Return the [x, y] coordinate for the center point of the cell that contains the specified text.  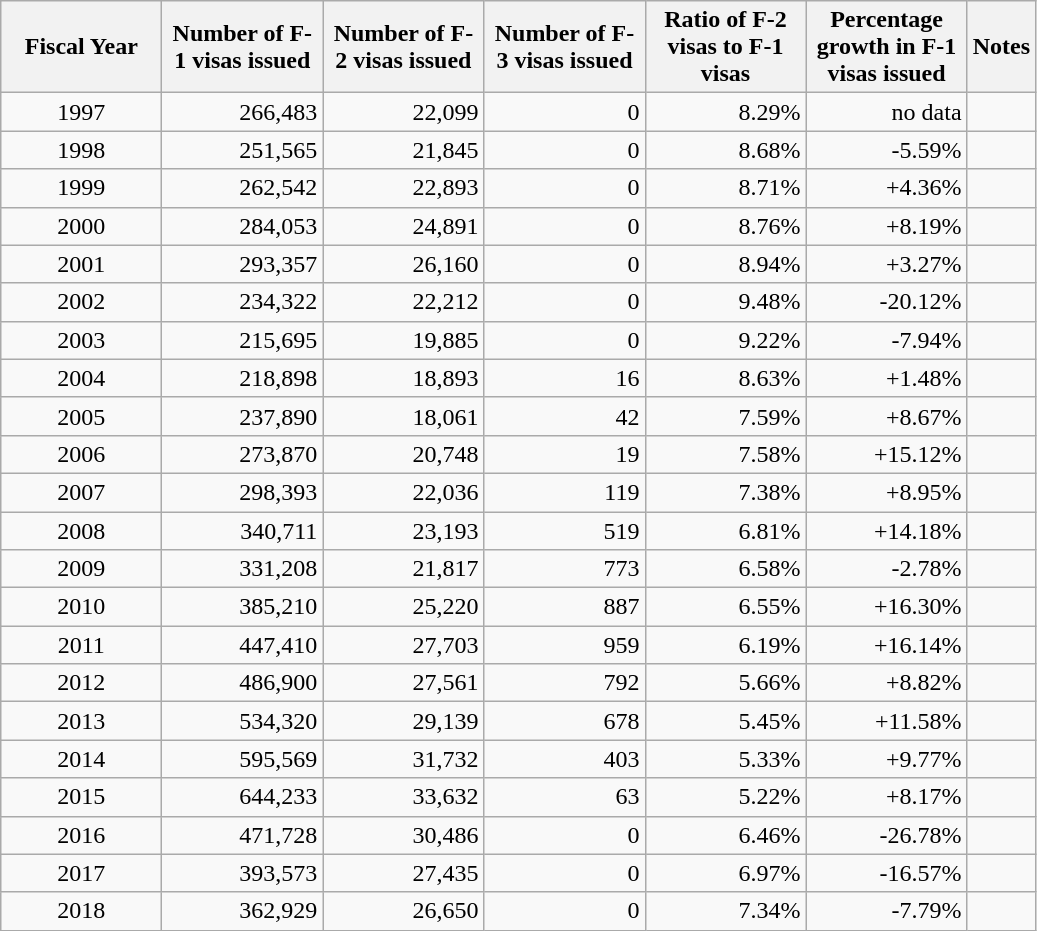
-7.94% [886, 340]
27,703 [404, 645]
+11.58% [886, 721]
-16.57% [886, 873]
-7.79% [886, 911]
792 [564, 683]
331,208 [242, 569]
519 [564, 531]
5.22% [726, 797]
8.71% [726, 188]
1998 [82, 150]
1997 [82, 112]
8.29% [726, 112]
29,139 [404, 721]
22,099 [404, 112]
26,160 [404, 264]
2009 [82, 569]
16 [564, 378]
2003 [82, 340]
+4.36% [886, 188]
773 [564, 569]
262,542 [242, 188]
8.68% [726, 150]
2005 [82, 416]
644,233 [242, 797]
2012 [82, 683]
2000 [82, 226]
340,711 [242, 531]
6.55% [726, 607]
22,893 [404, 188]
18,893 [404, 378]
63 [564, 797]
8.63% [726, 378]
no data [886, 112]
887 [564, 607]
33,632 [404, 797]
20,748 [404, 454]
Number of F-1 visas issued [242, 47]
+1.48% [886, 378]
2011 [82, 645]
393,573 [242, 873]
403 [564, 759]
19 [564, 454]
19,885 [404, 340]
2014 [82, 759]
31,732 [404, 759]
293,357 [242, 264]
595,569 [242, 759]
5.66% [726, 683]
+8.19% [886, 226]
9.22% [726, 340]
119 [564, 492]
30,486 [404, 835]
5.45% [726, 721]
2018 [82, 911]
Number of F-3 visas issued [564, 47]
284,053 [242, 226]
24,891 [404, 226]
+3.27% [886, 264]
959 [564, 645]
7.58% [726, 454]
22,212 [404, 302]
215,695 [242, 340]
2007 [82, 492]
471,728 [242, 835]
+14.18% [886, 531]
678 [564, 721]
+8.82% [886, 683]
2001 [82, 264]
7.34% [726, 911]
22,036 [404, 492]
Number of F-2 visas issued [404, 47]
362,929 [242, 911]
7.59% [726, 416]
273,870 [242, 454]
-5.59% [886, 150]
8.94% [726, 264]
237,890 [242, 416]
+8.95% [886, 492]
+16.30% [886, 607]
21,817 [404, 569]
1999 [82, 188]
+8.17% [886, 797]
23,193 [404, 531]
21,845 [404, 150]
6.81% [726, 531]
6.46% [726, 835]
-2.78% [886, 569]
Percentage growth in F-1 visas issued [886, 47]
+15.12% [886, 454]
2004 [82, 378]
-26.78% [886, 835]
2002 [82, 302]
298,393 [242, 492]
251,565 [242, 150]
2010 [82, 607]
2006 [82, 454]
218,898 [242, 378]
27,435 [404, 873]
18,061 [404, 416]
Notes [1001, 47]
7.38% [726, 492]
234,322 [242, 302]
486,900 [242, 683]
Ratio of F-2 visas to F-1 visas [726, 47]
2013 [82, 721]
8.76% [726, 226]
266,483 [242, 112]
2016 [82, 835]
+16.14% [886, 645]
-20.12% [886, 302]
Fiscal Year [82, 47]
6.19% [726, 645]
6.97% [726, 873]
447,410 [242, 645]
+8.67% [886, 416]
9.48% [726, 302]
2015 [82, 797]
6.58% [726, 569]
2008 [82, 531]
27,561 [404, 683]
+9.77% [886, 759]
534,320 [242, 721]
5.33% [726, 759]
385,210 [242, 607]
42 [564, 416]
25,220 [404, 607]
2017 [82, 873]
26,650 [404, 911]
